Capture the cell that displays the provided text and extract its (X, Y) central coordinate. 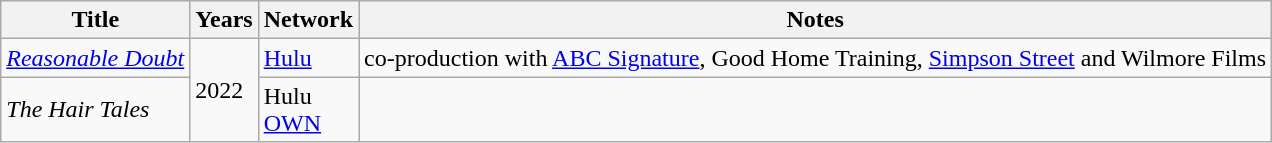
2022 (224, 90)
Years (224, 20)
Network (308, 20)
The Hair Tales (96, 110)
Hulu (308, 58)
Notes (816, 20)
Reasonable Doubt (96, 58)
HuluOWN (308, 110)
co-production with ABC Signature, Good Home Training, Simpson Street and Wilmore Films (816, 58)
Title (96, 20)
